From the cell containing the given text, extract its center point as [x, y] coordinate. 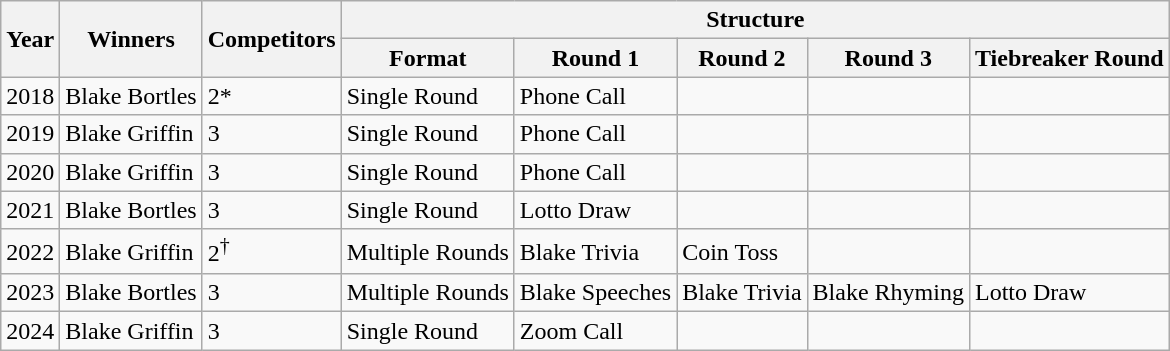
Winners [131, 39]
Structure [755, 20]
Round 2 [742, 58]
2* [272, 96]
Tiebreaker Round [1069, 58]
2† [272, 252]
Format [428, 58]
2021 [30, 210]
2022 [30, 252]
Round 3 [888, 58]
Coin Toss [742, 252]
Blake Speeches [595, 293]
2019 [30, 134]
Year [30, 39]
2018 [30, 96]
Round 1 [595, 58]
2020 [30, 172]
Zoom Call [595, 331]
2023 [30, 293]
Blake Rhyming [888, 293]
Competitors [272, 39]
2024 [30, 331]
